Provide the [X, Y] coordinate of the cell's center where the given text is located.  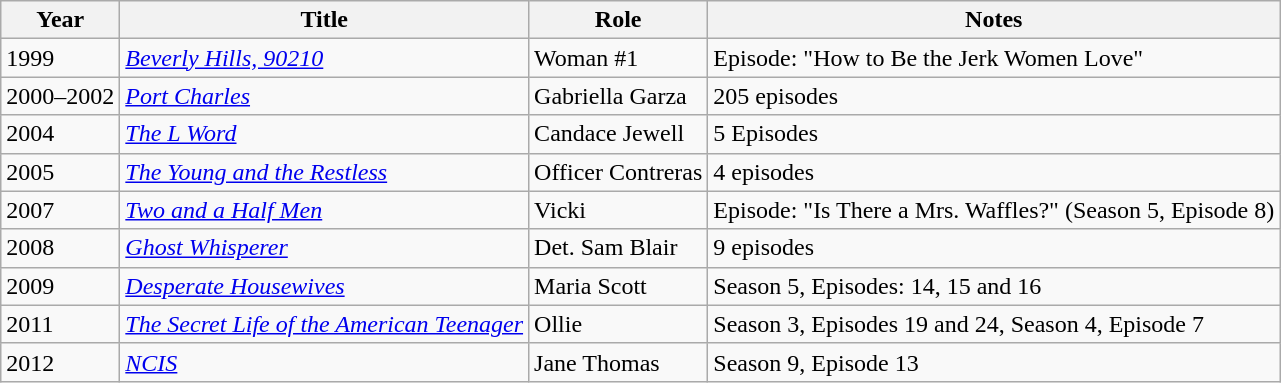
Maria Scott [618, 286]
2004 [60, 134]
Port Charles [324, 96]
Year [60, 20]
Ollie [618, 324]
Beverly Hills, 90210 [324, 58]
Season 3, Episodes 19 and 24, Season 4, Episode 7 [994, 324]
The Secret Life of the American Teenager [324, 324]
1999 [60, 58]
5 Episodes [994, 134]
Title [324, 20]
Episode: "How to Be the Jerk Women Love" [994, 58]
Vicki [618, 210]
The Young and the Restless [324, 172]
Notes [994, 20]
2008 [60, 248]
Det. Sam Blair [618, 248]
2007 [60, 210]
Gabriella Garza [618, 96]
2005 [60, 172]
Role [618, 20]
4 episodes [994, 172]
Two and a Half Men [324, 210]
Woman #1 [618, 58]
2012 [60, 362]
Desperate Housewives [324, 286]
Jane Thomas [618, 362]
Season 9, Episode 13 [994, 362]
205 episodes [994, 96]
NCIS [324, 362]
Ghost Whisperer [324, 248]
Season 5, Episodes: 14, 15 and 16 [994, 286]
2000–2002 [60, 96]
Episode: "Is There a Mrs. Waffles?" (Season 5, Episode 8) [994, 210]
2011 [60, 324]
Officer Contreras [618, 172]
2009 [60, 286]
9 episodes [994, 248]
Candace Jewell [618, 134]
The L Word [324, 134]
